For the text-containing cell, return its midpoint in [x, y] coordinate format. 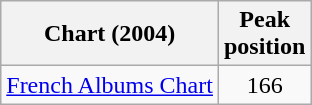
Peakposition [264, 34]
166 [264, 85]
French Albums Chart [110, 85]
Chart (2004) [110, 34]
